From the cell containing the given text, extract its center point as [x, y] coordinate. 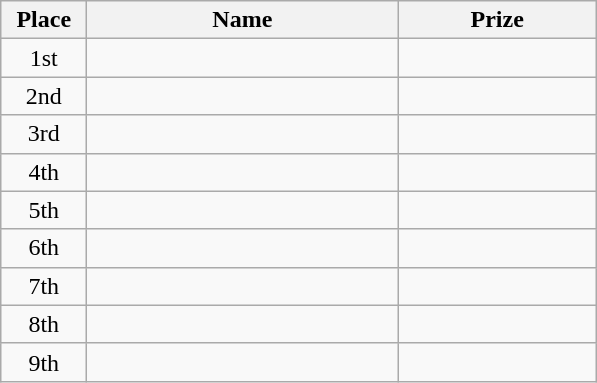
9th [44, 362]
Place [44, 20]
Prize [498, 20]
6th [44, 248]
8th [44, 324]
5th [44, 210]
1st [44, 58]
2nd [44, 96]
3rd [44, 134]
4th [44, 172]
7th [44, 286]
Name [242, 20]
